For the text-containing cell, return its midpoint in [X, Y] coordinate format. 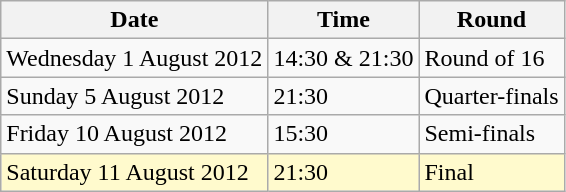
Wednesday 1 August 2012 [134, 58]
Friday 10 August 2012 [134, 134]
Quarter-finals [492, 96]
Time [344, 20]
Date [134, 20]
Final [492, 172]
Round [492, 20]
14:30 & 21:30 [344, 58]
15:30 [344, 134]
Sunday 5 August 2012 [134, 96]
Round of 16 [492, 58]
Saturday 11 August 2012 [134, 172]
Semi-finals [492, 134]
